Locate the cell with the specified text and output its (X, Y) center coordinate. 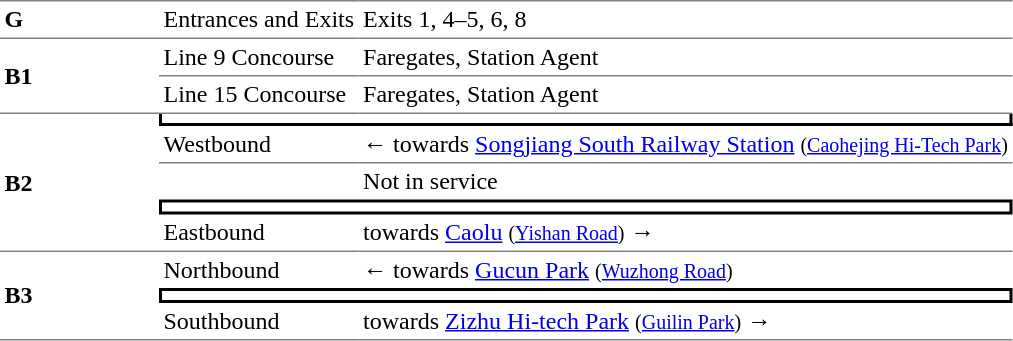
Entrances and Exits (259, 20)
Line 9 Concourse (259, 58)
Northbound (259, 270)
B2 (80, 183)
Southbound (259, 322)
Line 15 Concourse (259, 95)
B1 (80, 76)
towards Zizhu Hi-tech Park (Guilin Park) → (686, 322)
Not in service (686, 182)
← towards Gucun Park (Wuzhong Road) (686, 270)
← towards Songjiang South Railway Station (Caohejing Hi-Tech Park) (686, 145)
B3 (80, 296)
G (80, 20)
Eastbound (259, 233)
Westbound (259, 145)
towards Caolu (Yishan Road) → (686, 233)
Exits 1, 4–5, 6, 8 (686, 20)
